Search for the cell housing the specified text and yield its [X, Y] center coordinate. 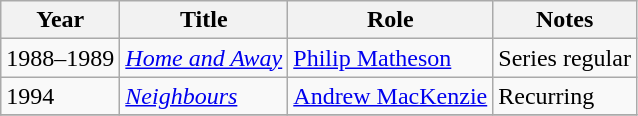
Title [204, 20]
Recurring [565, 96]
1994 [60, 96]
Andrew MacKenzie [390, 96]
Neighbours [204, 96]
Notes [565, 20]
Philip Matheson [390, 58]
1988–1989 [60, 58]
Home and Away [204, 58]
Series regular [565, 58]
Year [60, 20]
Role [390, 20]
